Return (X, Y) of the center of cell containing provided text 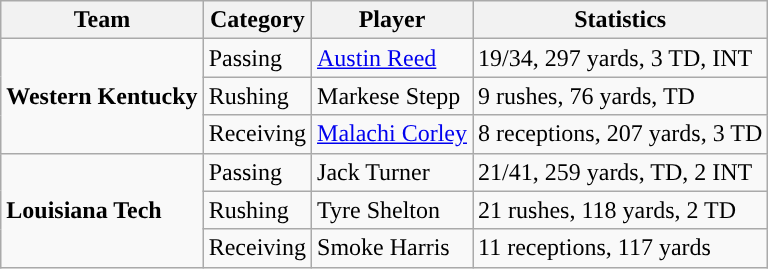
Malachi Corley (392, 134)
19/34, 297 yards, 3 TD, INT (620, 58)
Tyre Shelton (392, 210)
Smoke Harris (392, 248)
21 rushes, 118 yards, 2 TD (620, 210)
9 rushes, 76 yards, TD (620, 96)
8 receptions, 207 yards, 3 TD (620, 134)
Jack Turner (392, 172)
Markese Stepp (392, 96)
Team (102, 20)
Statistics (620, 20)
11 receptions, 117 yards (620, 248)
Western Kentucky (102, 96)
Louisiana Tech (102, 210)
Austin Reed (392, 58)
Category (257, 20)
Player (392, 20)
21/41, 259 yards, TD, 2 INT (620, 172)
